Output the [X, Y] coordinate of the center of the cell containing the given text.  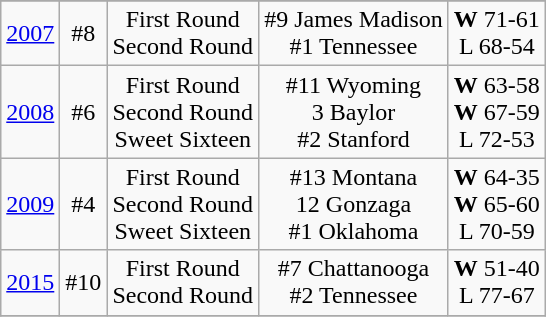
2009 [30, 204]
#11 Wyoming3 Baylor#2 Stanford [354, 112]
#4 [84, 204]
#10 [84, 282]
W 51-40L 77-67 [496, 282]
2007 [30, 34]
#6 [84, 112]
W 71-61L 68-54 [496, 34]
W 63-58W 67-59L 72-53 [496, 112]
2008 [30, 112]
2015 [30, 282]
#13 Montana12 Gonzaga#1 Oklahoma [354, 204]
W 64-35W 65-60L 70-59 [496, 204]
#7 Chattanooga#2 Tennessee [354, 282]
#9 James Madison#1 Tennessee [354, 34]
#8 [84, 34]
